Output the [x, y] coordinate of the center of the cell containing the given text.  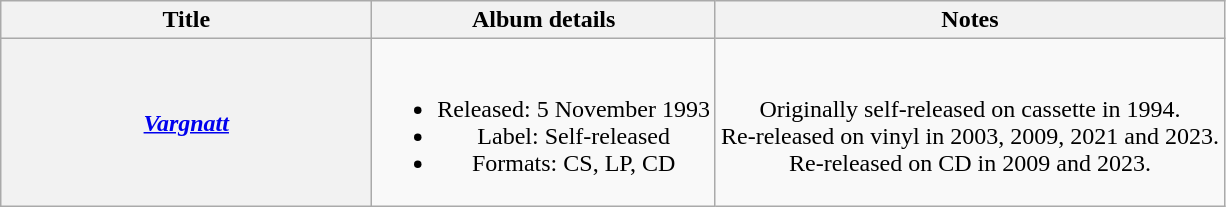
Notes [970, 20]
Title [186, 20]
Released: 5 November 1993Label: Self-releasedFormats: CS, LP, CD [544, 122]
Originally self-released on cassette in 1994. Re-released on vinyl in 2003, 2009, 2021 and 2023. Re-released on CD in 2009 and 2023. [970, 122]
Vargnatt [186, 122]
Album details [544, 20]
